Extract the (X, Y) coordinate from the center of the cell holding the provided text.  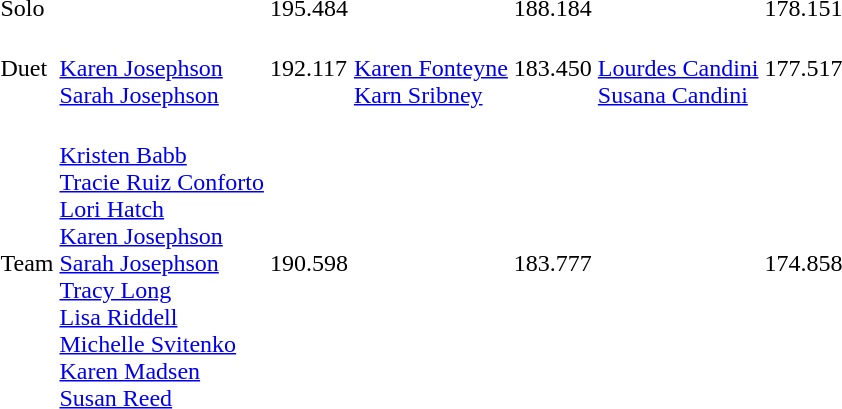
192.117 (308, 68)
183.450 (552, 68)
Karen JosephsonSarah Josephson (162, 68)
Karen FonteyneKarn Sribney (430, 68)
Lourdes CandiniSusana Candini (678, 68)
